Detect which cell encompasses the target text, then output its (X, Y) center coordinate. 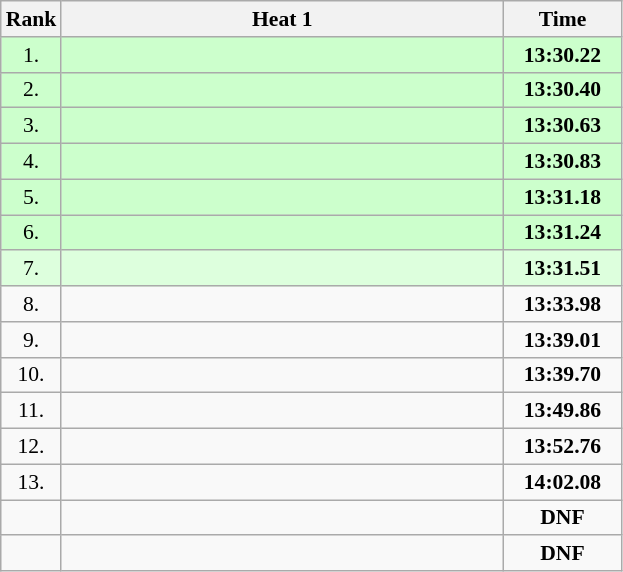
7. (32, 269)
12. (32, 447)
2. (32, 90)
13:52.76 (562, 447)
10. (32, 375)
13:31.24 (562, 233)
11. (32, 411)
3. (32, 126)
13:49.86 (562, 411)
13. (32, 482)
Rank (32, 19)
13:39.70 (562, 375)
13:31.51 (562, 269)
8. (32, 304)
13:30.83 (562, 162)
Heat 1 (282, 19)
5. (32, 197)
14:02.08 (562, 482)
13:30.63 (562, 126)
13:30.22 (562, 55)
13:39.01 (562, 340)
4. (32, 162)
13:30.40 (562, 90)
9. (32, 340)
Time (562, 19)
13:33.98 (562, 304)
1. (32, 55)
6. (32, 233)
13:31.18 (562, 197)
